For the text-containing cell, return its midpoint in [X, Y] coordinate format. 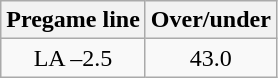
Over/under [210, 20]
LA –2.5 [74, 58]
43.0 [210, 58]
Pregame line [74, 20]
